Locate the cell with the specified text and output its (X, Y) center coordinate. 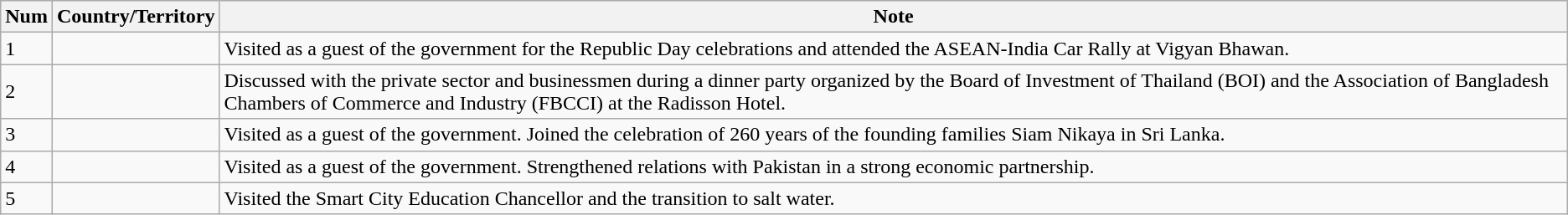
Visited as a guest of the government. Joined the celebration of 260 years of the founding families Siam Nikaya in Sri Lanka. (893, 135)
Num (27, 17)
Note (893, 17)
Visited the Smart City Education Chancellor and the transition to salt water. (893, 198)
1 (27, 49)
4 (27, 166)
3 (27, 135)
Visited as a guest of the government for the Republic Day celebrations and attended the ASEAN-India Car Rally at Vigyan Bhawan. (893, 49)
2 (27, 92)
Visited as a guest of the government. Strengthened relations with Pakistan in a strong economic partnership. (893, 166)
Country/Territory (136, 17)
5 (27, 198)
